Return the (X, Y) coordinate for the center point of the cell that contains the specified text.  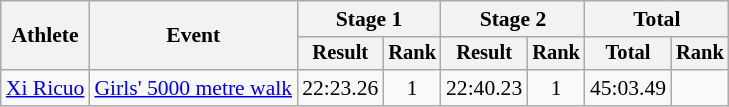
22:23.26 (340, 88)
Xi Ricuo (46, 88)
Stage 2 (513, 19)
22:40.23 (484, 88)
Girls' 5000 metre walk (193, 88)
Athlete (46, 36)
45:03.49 (628, 88)
Event (193, 36)
Stage 1 (369, 19)
